Extract the [x, y] coordinate from the center of the cell holding the provided text.  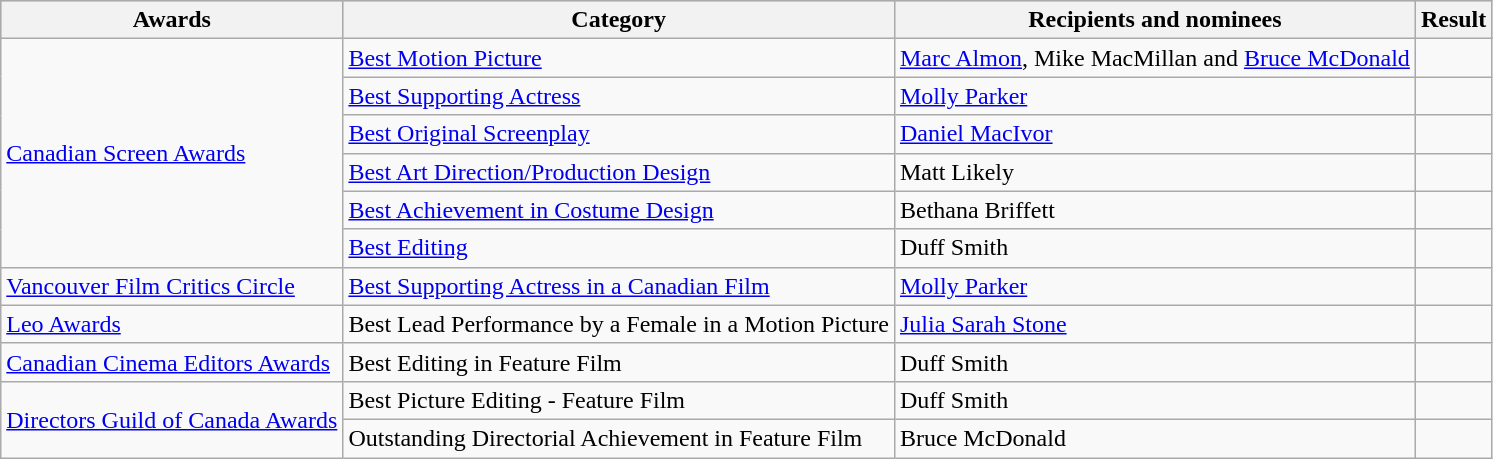
Marc Almon, Mike MacMillan and Bruce McDonald [1154, 58]
Awards [172, 20]
Bruce McDonald [1154, 438]
Best Achievement in Costume Design [619, 210]
Best Supporting Actress [619, 96]
Best Art Direction/Production Design [619, 172]
Leo Awards [172, 324]
Best Original Screenplay [619, 134]
Category [619, 20]
Best Editing [619, 248]
Directors Guild of Canada Awards [172, 419]
Julia Sarah Stone [1154, 324]
Best Lead Performance by a Female in a Motion Picture [619, 324]
Canadian Screen Awards [172, 153]
Best Motion Picture [619, 58]
Best Picture Editing - Feature Film [619, 400]
Best Supporting Actress in a Canadian Film [619, 286]
Recipients and nominees [1154, 20]
Canadian Cinema Editors Awards [172, 362]
Bethana Briffett [1154, 210]
Result [1453, 20]
Matt Likely [1154, 172]
Outstanding Directorial Achievement in Feature Film [619, 438]
Best Editing in Feature Film [619, 362]
Daniel MacIvor [1154, 134]
Vancouver Film Critics Circle [172, 286]
